Pinpoint the cell where the given text exists, returning its (X, Y) midpoint coordinate. 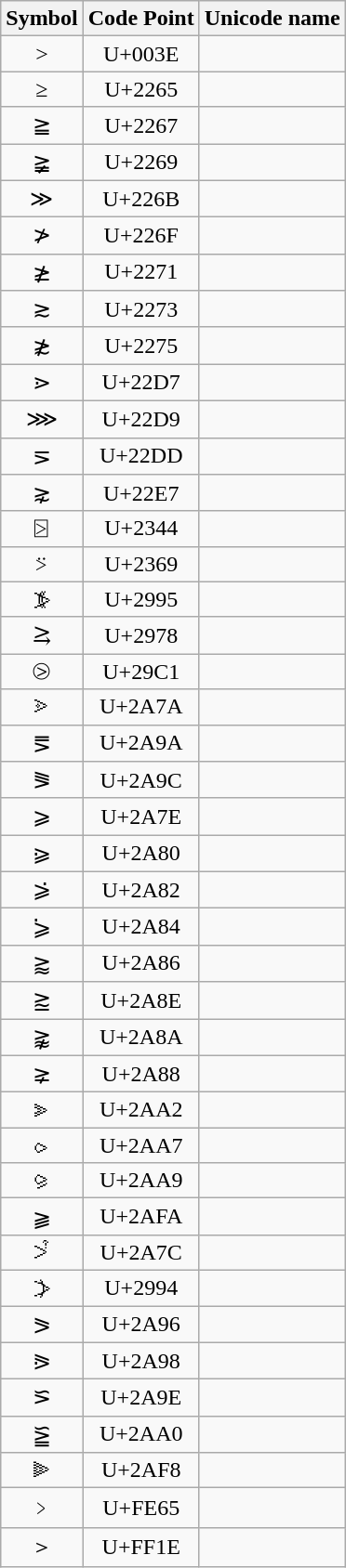
U+2AF8 (141, 1470)
＞ (42, 1548)
U+2273 (141, 309)
⫸ (42, 1470)
U+2265 (141, 89)
⪚ (42, 743)
U+2A88 (141, 1074)
U+2A7C (141, 1252)
⫺ (42, 1217)
U+2978 (141, 635)
⍩ (42, 564)
⪄ (42, 927)
⍄ (42, 529)
U+2369 (141, 564)
> (42, 54)
⧁ (42, 672)
U+2AA0 (141, 1434)
U+FE65 (141, 1509)
U+22E7 (141, 493)
⪖ (42, 1325)
⩼ (42, 1252)
⋝ (42, 456)
⪧ (42, 1145)
⪢ (42, 1110)
⩾ (42, 817)
U+003E (141, 54)
U+2A82 (141, 890)
⪆ (42, 963)
U+2AA2 (141, 1110)
≳ (42, 309)
U+22DD (141, 456)
⪈ (42, 1074)
U+2A86 (141, 963)
≫ (42, 199)
Code Point (141, 19)
⋙ (42, 419)
≥ (42, 89)
U+2A84 (141, 927)
U+2A9A (141, 743)
⦕ (42, 599)
U+2275 (141, 346)
≧ (42, 125)
U+2A8E (141, 1000)
⋧ (42, 493)
U+2A7A (141, 707)
U+2A80 (141, 854)
≩ (42, 162)
U+2344 (141, 529)
⪀ (42, 854)
Symbol (42, 19)
U+2A9C (141, 780)
U+2269 (141, 162)
U+FF1E (141, 1548)
⪘ (42, 1361)
Unicode name (272, 19)
U+2AA9 (141, 1181)
﹥ (42, 1509)
U+2267 (141, 125)
⪂ (42, 890)
U+2AA7 (141, 1145)
U+22D7 (141, 383)
U+226B (141, 199)
⪎ (42, 1000)
⪜ (42, 780)
⋗ (42, 383)
⪞ (42, 1398)
⪠ (42, 1434)
≱ (42, 272)
U+2A9E (141, 1398)
U+2A8A (141, 1037)
⪊ (42, 1037)
U+29C1 (141, 672)
⪩ (42, 1181)
U+2AFA (141, 1217)
U+2A96 (141, 1325)
U+2271 (141, 272)
≵ (42, 346)
⥸ (42, 635)
U+2A98 (141, 1361)
⦔ (42, 1287)
U+2A7E (141, 817)
U+22D9 (141, 419)
≯ (42, 236)
⩺ (42, 707)
U+226F (141, 236)
U+2995 (141, 599)
U+2994 (141, 1287)
